Return [X, Y] of the center of cell containing provided text 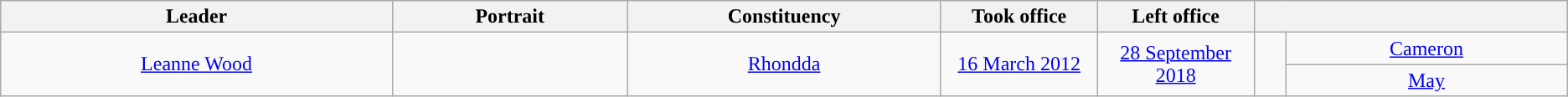
Constituency [784, 17]
Leader [197, 17]
Left office [1176, 17]
Rhondda [784, 64]
May [1426, 80]
Leanne Wood [197, 64]
16 March 2012 [1019, 64]
Took office [1019, 17]
28 September 2018 [1176, 64]
Portrait [509, 17]
Cameron [1426, 48]
